Provide the (X, Y) coordinate of the cell's center where the given text is located.  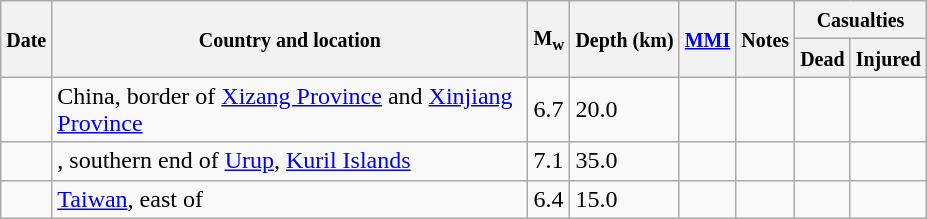
Mw (549, 39)
MMI (708, 39)
Notes (766, 39)
35.0 (624, 161)
, southern end of Urup, Kuril Islands (290, 161)
Depth (km) (624, 39)
Injured (888, 58)
Date (26, 39)
Taiwan, east of (290, 199)
15.0 (624, 199)
6.4 (549, 199)
Casualties (861, 20)
Country and location (290, 39)
7.1 (549, 161)
Dead (823, 58)
China, border of Xizang Province and Xinjiang Province (290, 110)
20.0 (624, 110)
6.7 (549, 110)
